For the text-containing cell, return its midpoint in (X, Y) coordinate format. 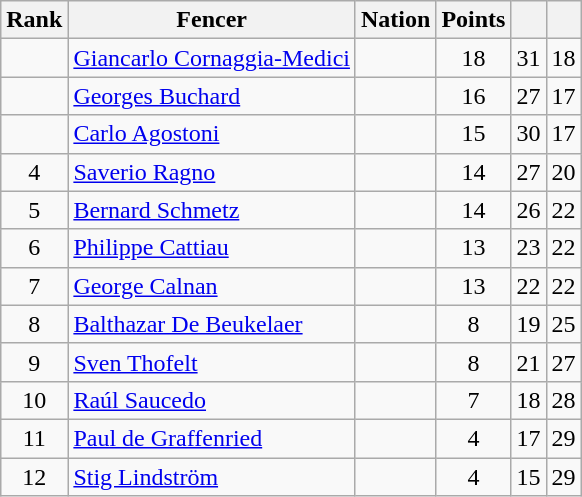
Saverio Ragno (212, 172)
Georges Buchard (212, 96)
25 (564, 324)
9 (34, 362)
Bernard Schmetz (212, 210)
Balthazar De Beukelaer (212, 324)
Nation (395, 20)
23 (528, 248)
Giancarlo Cornaggia-Medici (212, 58)
31 (528, 58)
Carlo Agostoni (212, 134)
Stig Lindström (212, 477)
Rank (34, 20)
5 (34, 210)
28 (564, 400)
Fencer (212, 20)
12 (34, 477)
11 (34, 438)
George Calnan (212, 286)
Sven Thofelt (212, 362)
Points (474, 20)
30 (528, 134)
Raúl Saucedo (212, 400)
21 (528, 362)
Paul de Graffenried (212, 438)
26 (528, 210)
16 (474, 96)
20 (564, 172)
10 (34, 400)
Philippe Cattiau (212, 248)
6 (34, 248)
19 (528, 324)
